Find where the given text appears and provide that cell's center as (X, Y) coordinate. 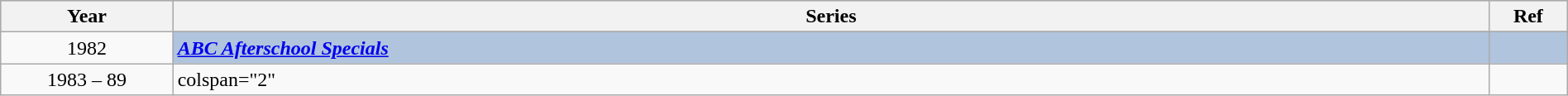
colspan="2" (830, 79)
Ref (1528, 17)
Year (87, 17)
Series (830, 17)
1983 – 89 (87, 79)
ABC Afterschool Specials (830, 48)
1982 (87, 48)
